Locate the cell with the specified text and output its [x, y] center coordinate. 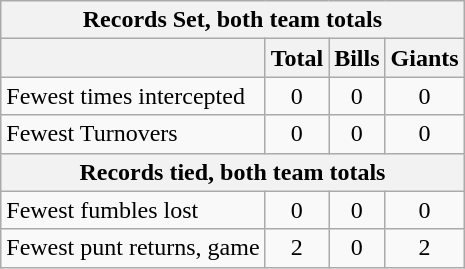
Total [297, 58]
Fewest Turnovers [133, 134]
Records Set, both team totals [232, 20]
Bills [357, 58]
Giants [424, 58]
Fewest times intercepted [133, 96]
Fewest fumbles lost [133, 210]
Records tied, both team totals [232, 172]
Fewest punt returns, game [133, 248]
